From the cell containing the given text, extract its center point as (x, y) coordinate. 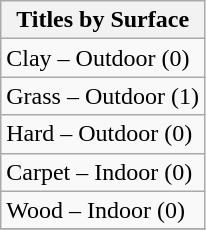
Carpet – Indoor (0) (103, 172)
Wood – Indoor (0) (103, 210)
Titles by Surface (103, 20)
Grass – Outdoor (1) (103, 96)
Clay – Outdoor (0) (103, 58)
Hard – Outdoor (0) (103, 134)
